For the text-containing cell, return its midpoint in (X, Y) coordinate format. 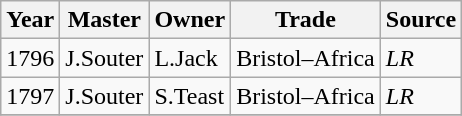
Source (420, 20)
Owner (190, 20)
1796 (30, 58)
Master (104, 20)
S.Teast (190, 96)
Year (30, 20)
1797 (30, 96)
L.Jack (190, 58)
Trade (306, 20)
